Find where the given text appears and provide that cell's center as (X, Y) coordinate. 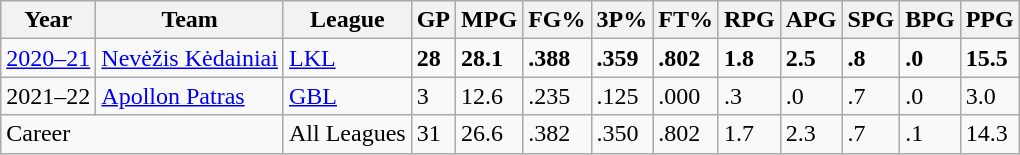
.8 (871, 58)
Team (190, 20)
All Leagues (347, 134)
28 (433, 58)
Career (142, 134)
Apollon Patras (190, 96)
.235 (557, 96)
2.3 (811, 134)
15.5 (990, 58)
.359 (622, 58)
28.1 (490, 58)
RPG (749, 20)
.350 (622, 134)
3P% (622, 20)
BPG (930, 20)
League (347, 20)
3.0 (990, 96)
GBL (347, 96)
3 (433, 96)
SPG (871, 20)
FT% (686, 20)
Year (48, 20)
FG% (557, 20)
.125 (622, 96)
2021–22 (48, 96)
31 (433, 134)
LKL (347, 58)
PPG (990, 20)
.3 (749, 96)
1.8 (749, 58)
.1 (930, 134)
.000 (686, 96)
GP (433, 20)
12.6 (490, 96)
2.5 (811, 58)
2020–21 (48, 58)
14.3 (990, 134)
.382 (557, 134)
.388 (557, 58)
Nevėžis Kėdainiai (190, 58)
26.6 (490, 134)
APG (811, 20)
MPG (490, 20)
1.7 (749, 134)
